From the cell containing the given text, extract its center point as [X, Y] coordinate. 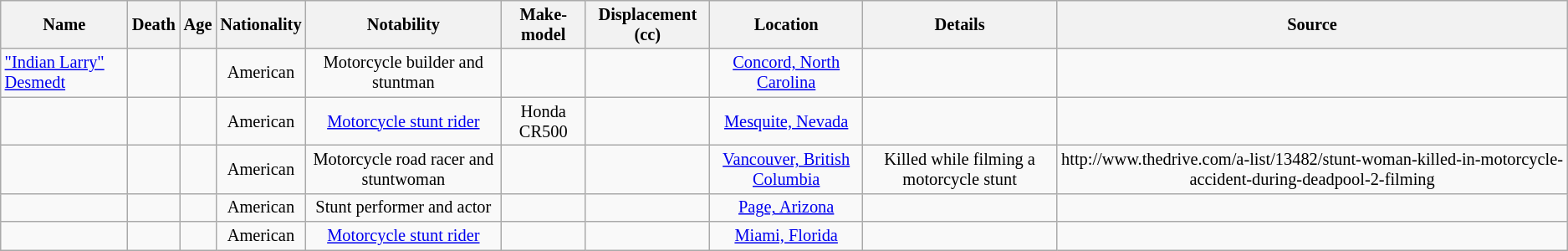
Location [786, 24]
Miami, Florida [786, 236]
Page, Arizona [786, 207]
Concord, North Carolina [786, 73]
Vancouver, British Columbia [786, 169]
Nationality [261, 24]
Mesquite, Nevada [786, 121]
Displacement (cc) [647, 24]
Honda CR500 [544, 121]
Motorcycle builder and stuntman [403, 73]
Killed while filming a motorcycle stunt [960, 169]
Motorcycle road racer and stuntwoman [403, 169]
"Indian Larry" Desmedt [64, 73]
Details [960, 24]
http://www.thedrive.com/a-list/13482/stunt-woman-killed-in-motorcycle-accident-during-deadpool-2-filming [1312, 169]
Make-model [544, 24]
Notability [403, 24]
Source [1312, 24]
Age [198, 24]
Death [154, 24]
Stunt performer and actor [403, 207]
Name [64, 24]
